Scan for the cell matching the given text and deliver its [X, Y] coordinate at center. 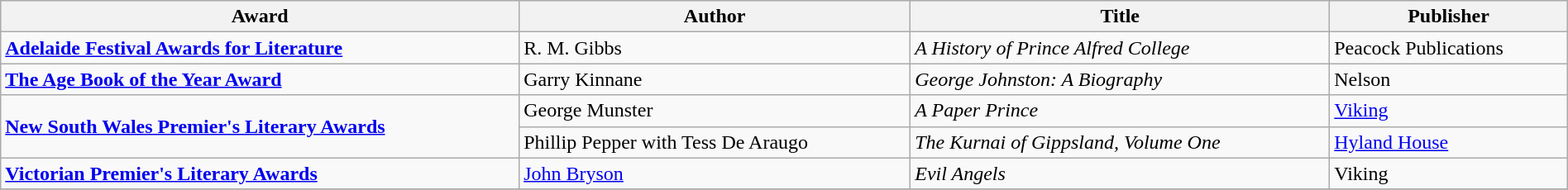
Peacock Publications [1449, 48]
Evil Angels [1120, 173]
New South Wales Premier's Literary Awards [260, 126]
Adelaide Festival Awards for Literature [260, 48]
Publisher [1449, 17]
R. M. Gibbs [715, 48]
Garry Kinnane [715, 79]
Victorian Premier's Literary Awards [260, 173]
Nelson [1449, 79]
Award [260, 17]
Author [715, 17]
A History of Prince Alfred College [1120, 48]
Title [1120, 17]
John Bryson [715, 173]
Hyland House [1449, 142]
The Age Book of the Year Award [260, 79]
The Kurnai of Gippsland, Volume One [1120, 142]
George Johnston: A Biography [1120, 79]
A Paper Prince [1120, 111]
Phillip Pepper with Tess De Araugo [715, 142]
George Munster [715, 111]
